Output the [x, y] coordinate of the center of the cell containing the given text.  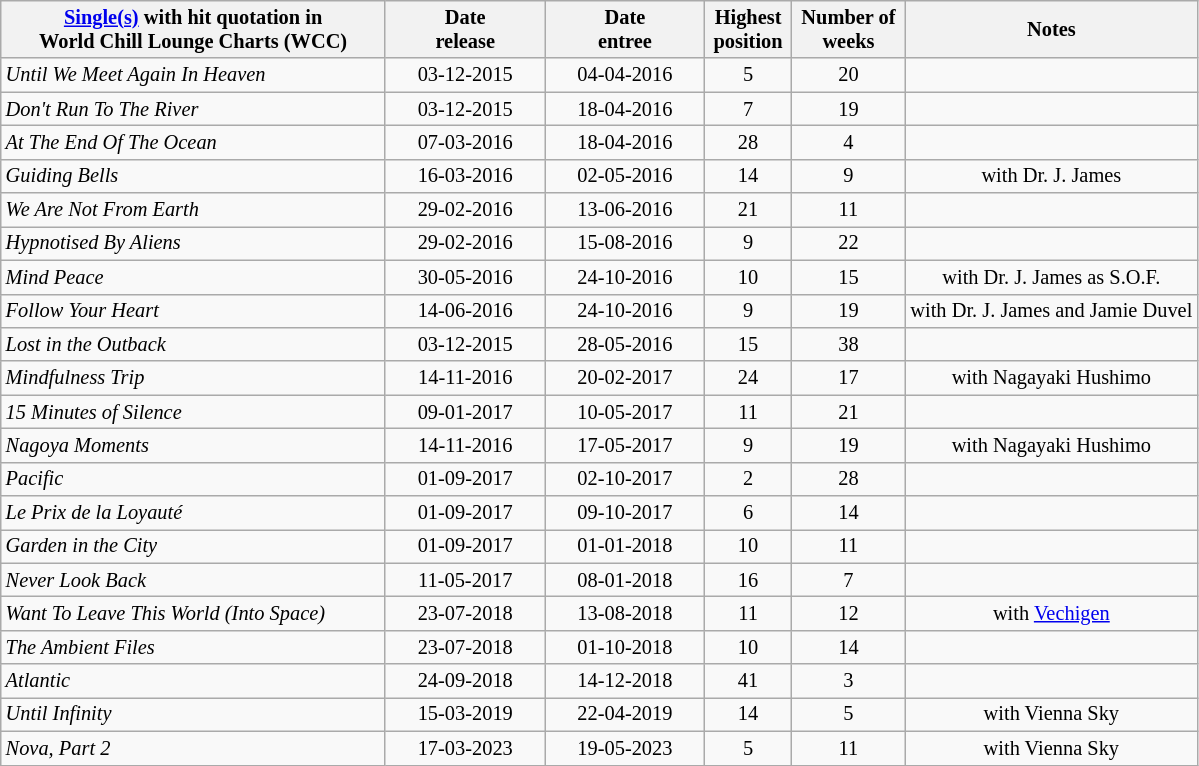
15-03-2019 [465, 715]
24 [748, 378]
30-05-2016 [465, 277]
Le Prix de la Loyauté [194, 513]
17-03-2023 [465, 749]
with Dr. J. James and Jamie Duvel [1051, 311]
Until We Meet Again In Heaven [194, 75]
09-01-2017 [465, 412]
11-05-2017 [465, 580]
Highest position [748, 30]
20-02-2017 [625, 378]
Garden in the City [194, 547]
09-10-2017 [625, 513]
Never Look Back [194, 580]
19-05-2023 [625, 749]
Pacific [194, 479]
Nova, Part 2 [194, 749]
Lost in the Outback [194, 345]
Until Infinity [194, 715]
01-10-2018 [625, 648]
10-05-2017 [625, 412]
Want To Leave This World (Into Space) [194, 614]
Atlantic [194, 681]
14-06-2016 [465, 311]
We Are Not From Earth [194, 210]
20 [848, 75]
At The End Of The Ocean [194, 143]
with Dr. J. James [1051, 176]
2 [748, 479]
Date release [465, 30]
15 Minutes of Silence [194, 412]
24-09-2018 [465, 681]
16 [748, 580]
07-03-2016 [465, 143]
Single(s) with hit quotation in World Chill Lounge Charts (WCC) [194, 30]
17-05-2017 [625, 446]
16-03-2016 [465, 176]
15-08-2016 [625, 244]
02-05-2016 [625, 176]
Mind Peace [194, 277]
Nagoya Moments [194, 446]
02-10-2017 [625, 479]
Follow Your Heart [194, 311]
12 [848, 614]
4 [848, 143]
01-01-2018 [625, 547]
Don't Run To The River [194, 109]
17 [848, 378]
with Dr. J. James as S.O.F. [1051, 277]
13-06-2016 [625, 210]
38 [848, 345]
22 [848, 244]
Number of weeks [848, 30]
Mindfulness Trip [194, 378]
41 [748, 681]
Date entree [625, 30]
Hypnotised By Aliens [194, 244]
13-08-2018 [625, 614]
Notes [1051, 30]
Guiding Bells [194, 176]
08-01-2018 [625, 580]
14-12-2018 [625, 681]
6 [748, 513]
04-04-2016 [625, 75]
28-05-2016 [625, 345]
with Vechigen [1051, 614]
The Ambient Files [194, 648]
3 [848, 681]
22-04-2019 [625, 715]
